Return [X, Y] of the center of cell containing provided text 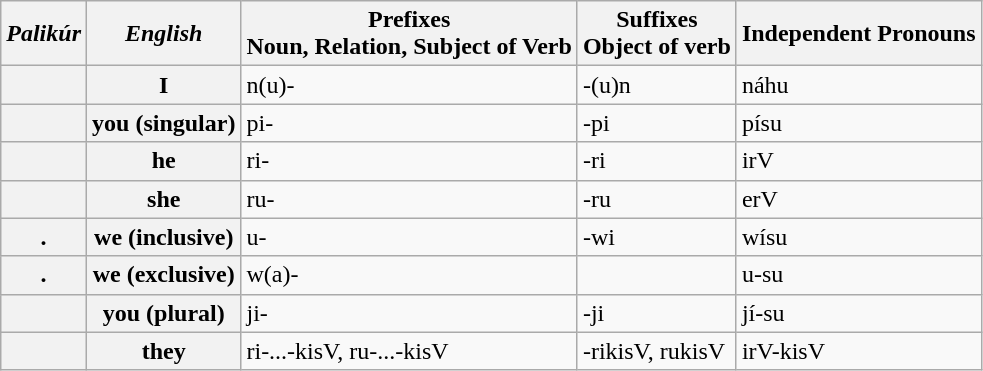
-pi [656, 123]
SuffixesObject of verb [656, 34]
-ji [656, 313]
ru- [409, 199]
he [164, 161]
English [164, 34]
ri- [409, 161]
w(a)- [409, 275]
you (singular) [164, 123]
we (inclusive) [164, 237]
we (exclusive) [164, 275]
wísu [858, 237]
I [164, 85]
irV [858, 161]
Palikúr [44, 34]
u- [409, 237]
ji- [409, 313]
-(u)n [656, 85]
ri-...-kisV, ru-...-kisV [409, 351]
-ri [656, 161]
-rikisV, rukisV [656, 351]
náhu [858, 85]
irV-kisV [858, 351]
-ru [656, 199]
jí-su [858, 313]
n(u)- [409, 85]
PrefixesNoun, Relation, Subject of Verb [409, 34]
she [164, 199]
u-su [858, 275]
Independent Pronouns [858, 34]
-wi [656, 237]
pi- [409, 123]
písu [858, 123]
they [164, 351]
you (plural) [164, 313]
erV [858, 199]
